Search for the cell housing the specified text and yield its (x, y) center coordinate. 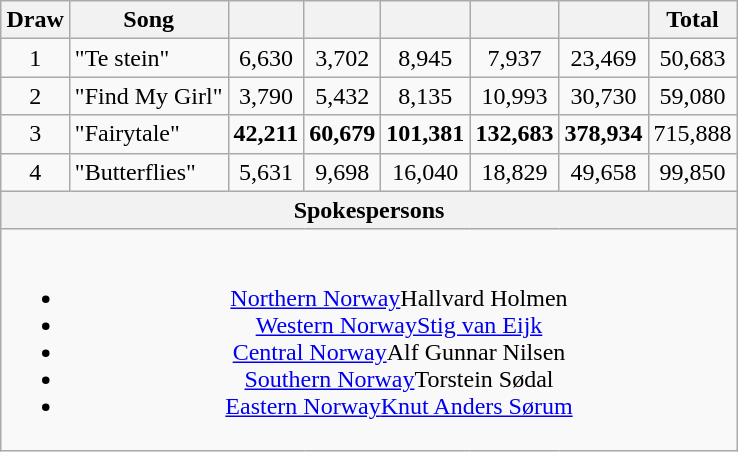
49,658 (604, 172)
715,888 (692, 134)
1 (35, 58)
60,679 (342, 134)
5,631 (266, 172)
8,945 (426, 58)
101,381 (426, 134)
23,469 (604, 58)
3 (35, 134)
Spokespersons (369, 210)
42,211 (266, 134)
378,934 (604, 134)
"Te stein" (148, 58)
59,080 (692, 96)
3,702 (342, 58)
"Find My Girl" (148, 96)
99,850 (692, 172)
7,937 (514, 58)
"Butterflies" (148, 172)
30,730 (604, 96)
50,683 (692, 58)
"Fairytale" (148, 134)
3,790 (266, 96)
Song (148, 20)
Northern NorwayHallvard HolmenWestern NorwayStig van EijkCentral NorwayAlf Gunnar NilsenSouthern NorwayTorstein SødalEastern NorwayKnut Anders Sørum (369, 340)
4 (35, 172)
132,683 (514, 134)
Draw (35, 20)
Total (692, 20)
6,630 (266, 58)
16,040 (426, 172)
8,135 (426, 96)
10,993 (514, 96)
18,829 (514, 172)
9,698 (342, 172)
2 (35, 96)
5,432 (342, 96)
